Locate the cell with the specified text and output its [x, y] center coordinate. 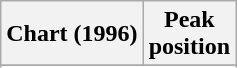
Peakposition [189, 34]
Chart (1996) [72, 34]
